Pinpoint the cell where the given text exists, returning its [X, Y] midpoint coordinate. 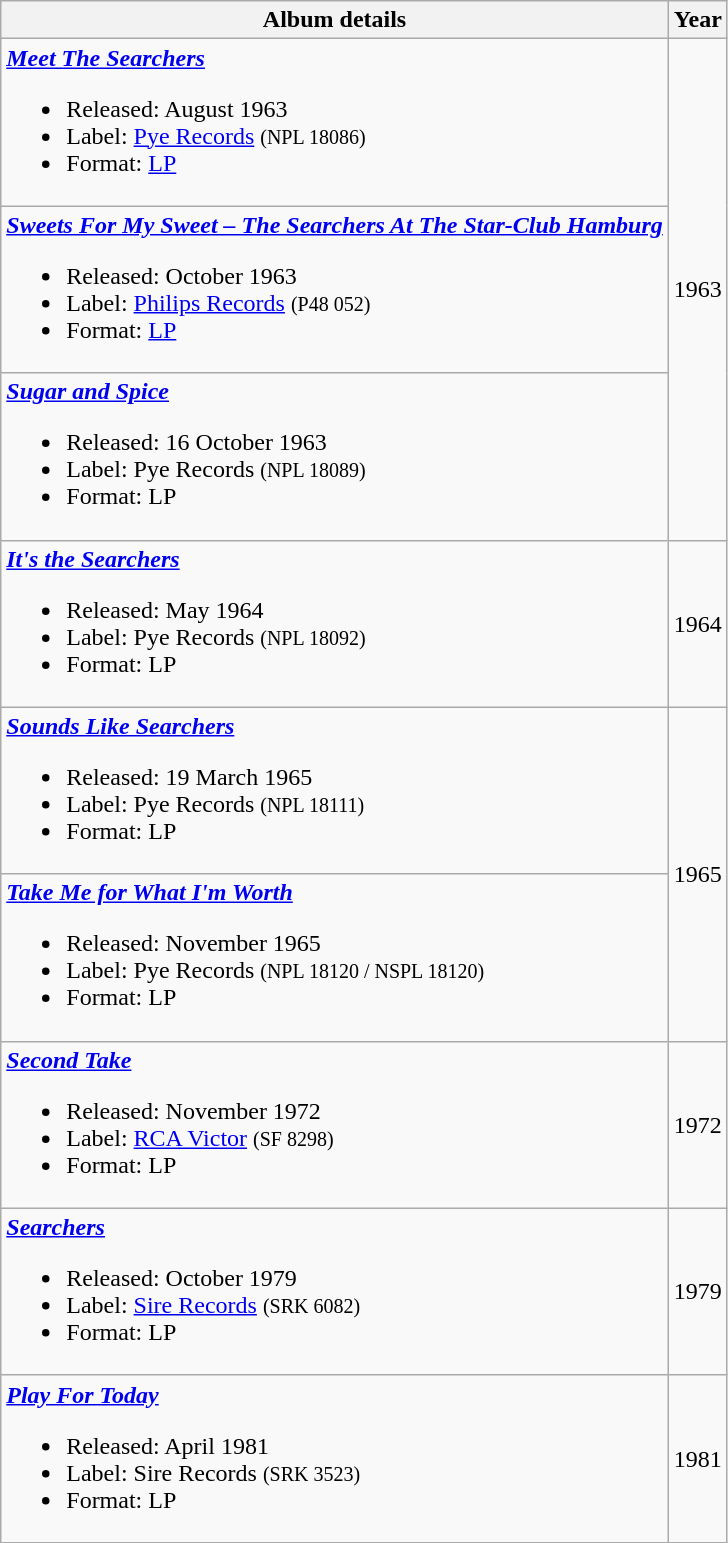
Sweets For My Sweet – The Searchers At The Star-Club HamburgReleased: October 1963Label: Philips Records (P48 052)Format: LP [335, 290]
1981 [698, 1458]
1972 [698, 1124]
Take Me for What I'm WorthReleased: November 1965Label: Pye Records (NPL 18120 / NSPL 18120)Format: LP [335, 958]
Album details [335, 20]
1979 [698, 1292]
1965 [698, 874]
Play For TodayReleased: April 1981Label: Sire Records (SRK 3523)Format: LP [335, 1458]
Meet The SearchersReleased: August 1963Label: Pye Records (NPL 18086)Format: LP [335, 122]
Sugar and SpiceReleased: 16 October 1963Label: Pye Records (NPL 18089)Format: LP [335, 456]
Second TakeReleased: November 1972Label: RCA Victor (SF 8298)Format: LP [335, 1124]
Year [698, 20]
Sounds Like SearchersReleased: 19 March 1965Label: Pye Records (NPL 18111)Format: LP [335, 790]
1963 [698, 290]
1964 [698, 624]
SearchersReleased: October 1979Label: Sire Records (SRK 6082)Format: LP [335, 1292]
It's the SearchersReleased: May 1964Label: Pye Records (NPL 18092)Format: LP [335, 624]
